Extract the (x, y) coordinate from the center of the cell holding the provided text.  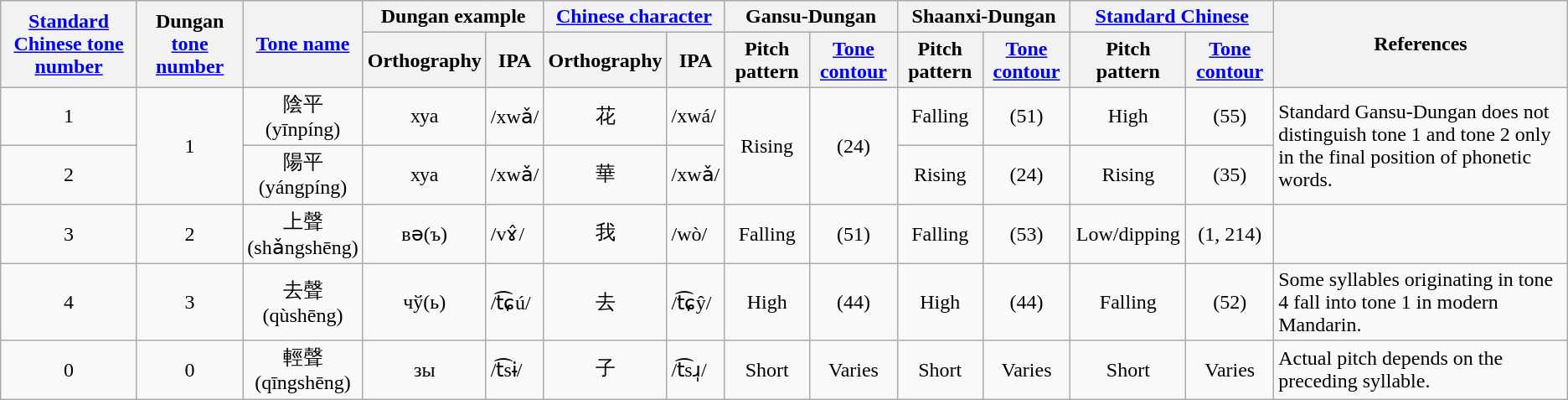
Low/dipping (1128, 233)
(55) (1230, 117)
4 (69, 302)
Some syllables originating in tone 4 fall into tone 1 in modern Mandarin. (1421, 302)
(1, 214) (1230, 233)
去 (605, 302)
子 (605, 370)
/t͡sɨ/ (514, 370)
(53) (1027, 233)
我 (605, 233)
陽平(yángpíng) (303, 174)
/vɤ̂/ (514, 233)
Standard Chinese tone number (69, 44)
Actual pitch depends on the preceding syllable. (1421, 370)
陰平(yīnpíng) (303, 117)
Dungan example (453, 17)
去聲(qùshēng) (303, 302)
花 (605, 117)
(52) (1230, 302)
華 (605, 174)
Shaanxi-Dungan (983, 17)
輕聲(qīngshēng) (303, 370)
(35) (1230, 174)
References (1421, 44)
/xwá/ (695, 117)
Chinese character (634, 17)
上聲(shǎngshēng) (303, 233)
/wò/ (695, 233)
Gansu-Dungan (811, 17)
/t͡ɕŷ/ (695, 302)
Standard Chinese (1173, 17)
Standard Gansu-Dungan does not distinguish tone 1 and tone 2 only in the final position of phonetic words. (1421, 146)
/t͡ɕú/ (514, 302)
Tone name (303, 44)
вə(ъ) (424, 233)
/t͡sɹ̩/ (695, 370)
Dungan tone number (189, 44)
чў(ь) (424, 302)
зы (424, 370)
